From the cell containing the given text, extract its center point as (x, y) coordinate. 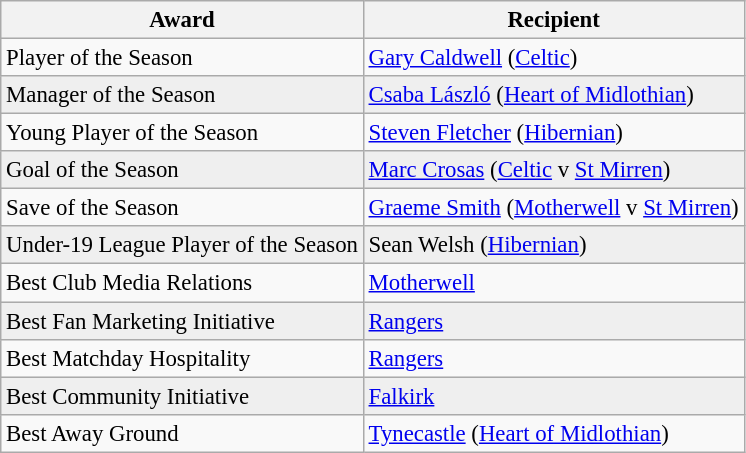
Best Away Ground (182, 433)
Best Club Media Relations (182, 283)
Recipient (554, 20)
Best Community Initiative (182, 396)
Best Fan Marketing Initiative (182, 321)
Tynecastle (Heart of Midlothian) (554, 433)
Motherwell (554, 283)
Best Matchday Hospitality (182, 358)
Award (182, 20)
Save of the Season (182, 208)
Under-19 League Player of the Season (182, 245)
Young Player of the Season (182, 133)
Goal of the Season (182, 170)
Gary Caldwell (Celtic) (554, 58)
Graeme Smith (Motherwell v St Mirren) (554, 208)
Player of the Season (182, 58)
Csaba László (Heart of Midlothian) (554, 95)
Steven Fletcher (Hibernian) (554, 133)
Manager of the Season (182, 95)
Sean Welsh (Hibernian) (554, 245)
Falkirk (554, 396)
Marc Crosas (Celtic v St Mirren) (554, 170)
